Pinpoint the cell where the given text exists, returning its (X, Y) midpoint coordinate. 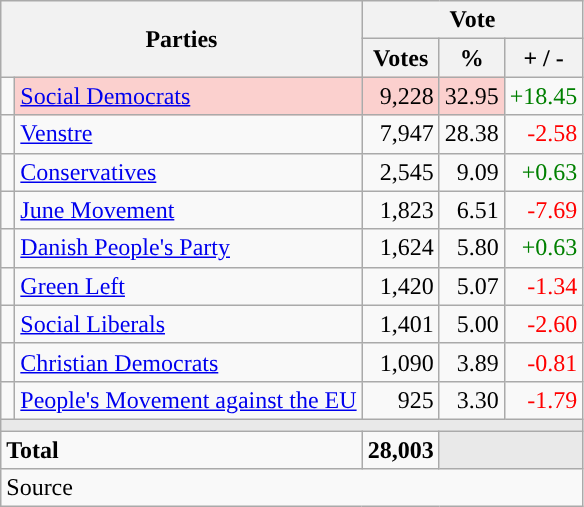
28.38 (472, 134)
-2.58 (544, 134)
925 (400, 400)
Social Democrats (188, 96)
June Movement (188, 210)
Conservatives (188, 172)
32.95 (472, 96)
Danish People's Party (188, 248)
-7.69 (544, 210)
5.00 (472, 324)
% (472, 58)
Source (292, 488)
Parties (182, 39)
Total (182, 449)
5.07 (472, 286)
Christian Democrats (188, 362)
Vote (472, 20)
9,228 (400, 96)
Venstre (188, 134)
1,420 (400, 286)
6.51 (472, 210)
3.89 (472, 362)
Votes (400, 58)
1,823 (400, 210)
+ / - (544, 58)
5.80 (472, 248)
7,947 (400, 134)
28,003 (400, 449)
1,624 (400, 248)
-1.34 (544, 286)
-1.79 (544, 400)
1,401 (400, 324)
-0.81 (544, 362)
Social Liberals (188, 324)
+18.45 (544, 96)
People's Movement against the EU (188, 400)
9.09 (472, 172)
3.30 (472, 400)
2,545 (400, 172)
1,090 (400, 362)
-2.60 (544, 324)
Green Left (188, 286)
